Locate the cell with the specified text and output its [x, y] center coordinate. 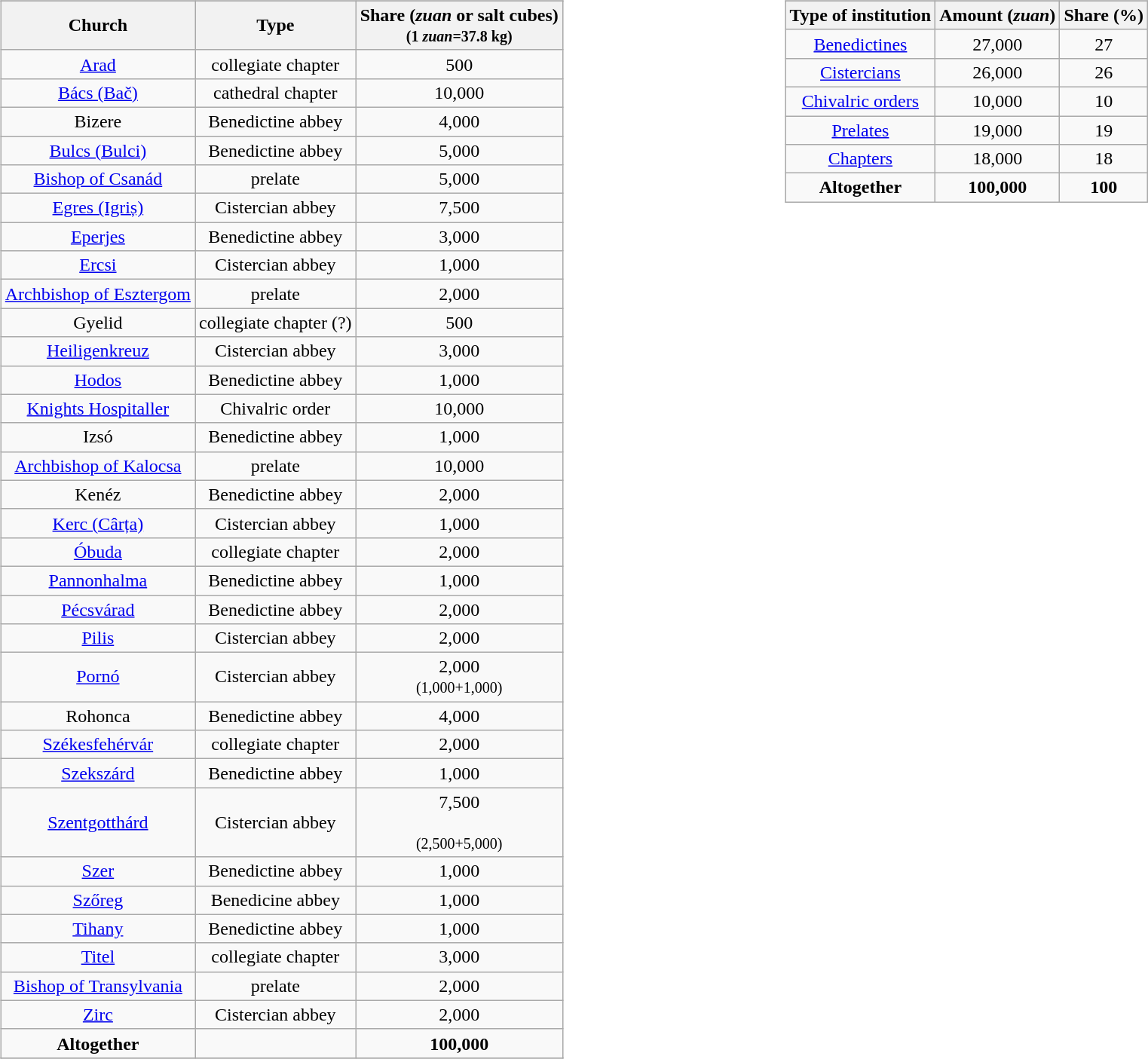
Cistercians [861, 72]
26 [1104, 72]
26,000 [998, 72]
Archbishop of Kalocsa [98, 466]
Ercsi [98, 265]
Benedicine abbey [275, 900]
Heiligenkreuz [98, 351]
Gyelid [98, 323]
Share (%) [1104, 15]
19 [1104, 130]
18 [1104, 159]
collegiate chapter (?) [275, 323]
27 [1104, 44]
7,500(2,500+5,000) [459, 822]
Pilis [98, 638]
Kerc (Cârța) [98, 523]
Pornó [98, 677]
Chivalric order [275, 409]
Szer [98, 871]
Bács (Bač) [98, 93]
Egres (Igriș) [98, 208]
Titel [98, 957]
Pécsvárad [98, 610]
Zirc [98, 1015]
Bishop of Csanád [98, 179]
27,000 [998, 44]
Archbishop of Esztergom [98, 294]
Knights Hospitaller [98, 409]
Hodos [98, 380]
Óbuda [98, 552]
Type of institution [861, 15]
10 [1104, 101]
2,000(1,000+1,000) [459, 677]
100 [1104, 188]
Szőreg [98, 900]
Pannonhalma [98, 580]
Prelates [861, 130]
18,000 [998, 159]
Share (zuan or salt cubes)(1 zuan=37.8 kg) [459, 26]
Bishop of Transylvania [98, 986]
19,000 [998, 130]
Székesfehérvár [98, 745]
Rohonca [98, 716]
Type [275, 26]
Szentgotthárd [98, 822]
Szekszárd [98, 773]
cathedral chapter [275, 93]
Tihany [98, 929]
Bizere [98, 121]
Eperjes [98, 237]
Kenéz [98, 494]
Amount (zuan) [998, 15]
Chapters [861, 159]
Benedictines [861, 44]
Church [98, 26]
Arad [98, 64]
Izsó [98, 437]
Chivalric orders [861, 101]
Bulcs (Bulci) [98, 150]
7,500 [459, 208]
